Capture the cell that displays the provided text and extract its [x, y] central coordinate. 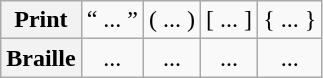
Print [41, 20]
[ ... ] [230, 20]
Braille [41, 58]
{ ... } [290, 20]
( ... ) [172, 20]
“ ... ” [112, 20]
